Locate the cell with the specified text and output its (x, y) center coordinate. 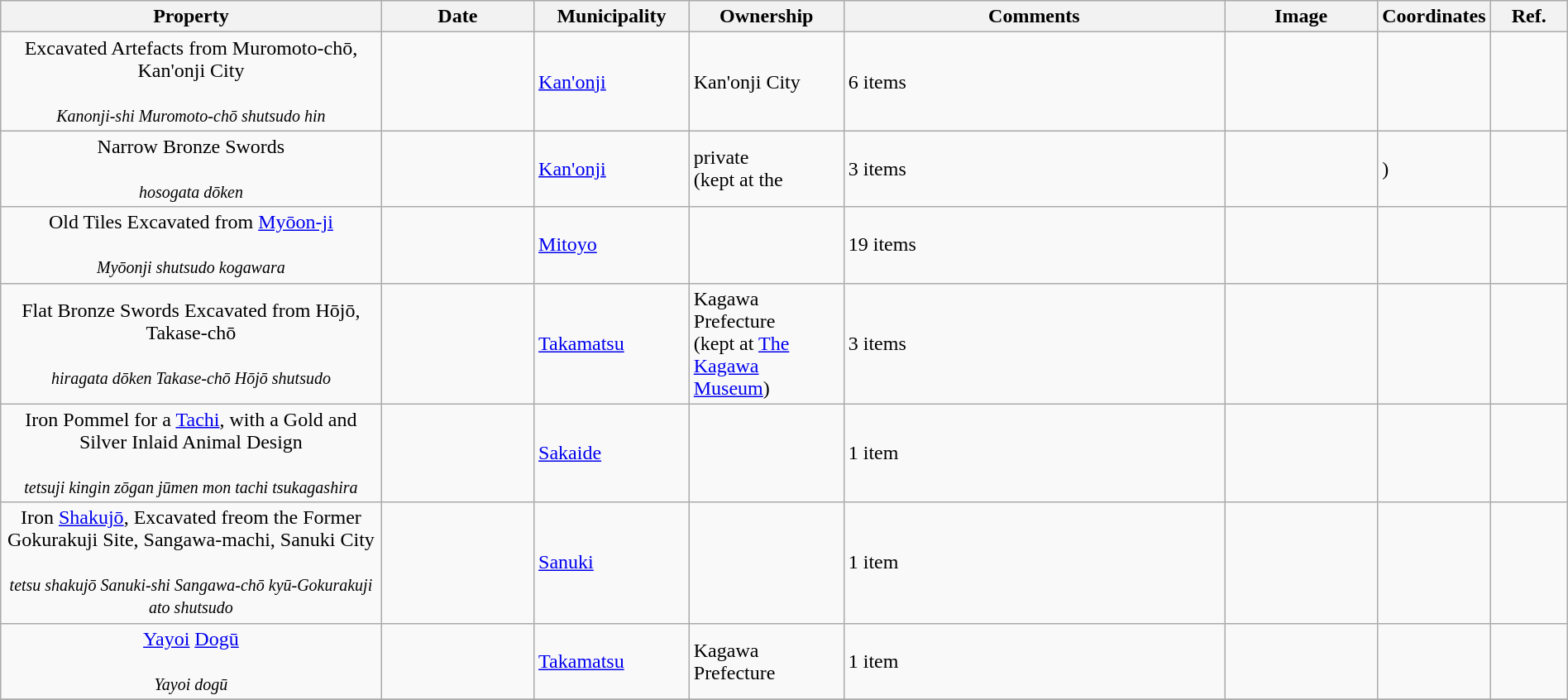
Coordinates (1434, 17)
Yayoi DogūYayoi dogū (191, 661)
Ref. (1528, 17)
private(kept at the (766, 169)
Sakaide (612, 453)
19 items (1034, 245)
Kan'onji City (766, 81)
Comments (1034, 17)
Flat Bronze Swords Excavated from Hōjō, Takase-chōhiragata dōken Takase-chō Hōjō shutsudo (191, 343)
Image (1302, 17)
Kagawa Prefecture (766, 661)
Municipality (612, 17)
Iron Shakujō, Excavated freom the Former Gokurakuji Site, Sangawa-machi, Sanuki Citytetsu shakujō Sanuki-shi Sangawa-chō kyū-Gokurakuji ato shutsudo (191, 563)
Property (191, 17)
Kagawa Prefecture(kept at The Kagawa Museum) (766, 343)
Narrow Bronze Swordshosogata dōken (191, 169)
Sanuki (612, 563)
Iron Pommel for a Tachi, with a Gold and Silver Inlaid Animal Designtetsuji kingin zōgan jūmen mon tachi tsukagashira (191, 453)
6 items (1034, 81)
Mitoyo (612, 245)
Excavated Artefacts from Muromoto-chō, Kan'onji CityKanonji-shi Muromoto-chō shutsudo hin (191, 81)
Old Tiles Excavated from Myōon-jiMyōonji shutsudo kogawara (191, 245)
Ownership (766, 17)
) (1434, 169)
Date (457, 17)
